Extract the [x, y] coordinate from the center of the cell holding the provided text.  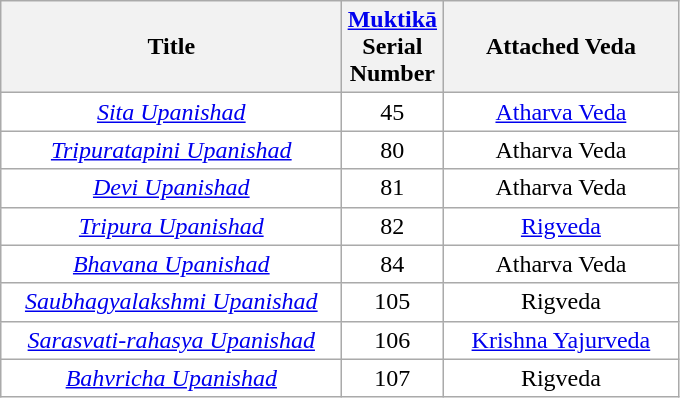
81 [392, 188]
Muktikā Serial Number [392, 47]
Krishna Yajurveda [561, 340]
84 [392, 264]
107 [392, 378]
Bhavana Upanishad [172, 264]
Tripura Upanishad [172, 226]
82 [392, 226]
Sita Upanishad [172, 112]
106 [392, 340]
80 [392, 150]
Tripuratapini Upanishad [172, 150]
Devi Upanishad [172, 188]
45 [392, 112]
Bahvricha Upanishad [172, 378]
Sarasvati-rahasya Upanishad [172, 340]
Saubhagyalakshmi Upanishad [172, 302]
Attached Veda [561, 47]
105 [392, 302]
Title [172, 47]
